Extract the [X, Y] coordinate from the center of the cell holding the provided text.  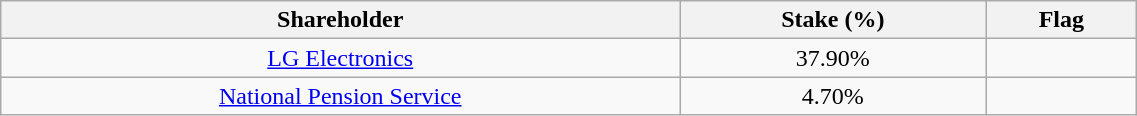
Stake (%) [833, 20]
37.90% [833, 58]
Flag [1062, 20]
Shareholder [340, 20]
LG Electronics [340, 58]
National Pension Service [340, 96]
4.70% [833, 96]
